Return (X, Y) of the center of cell containing provided text 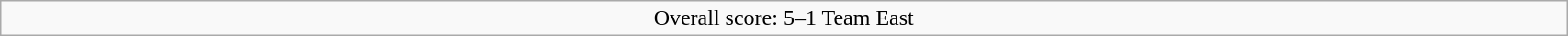
Overall score: 5–1 Team East (784, 18)
